Find where the given text appears and provide that cell's center as (x, y) coordinate. 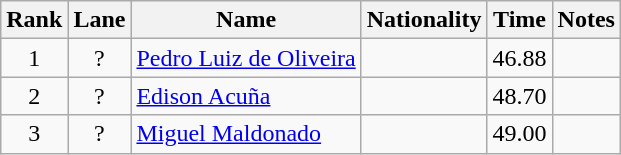
46.88 (520, 58)
Miguel Maldonado (246, 134)
Notes (586, 20)
2 (34, 96)
Edison Acuña (246, 96)
Nationality (424, 20)
49.00 (520, 134)
3 (34, 134)
1 (34, 58)
Name (246, 20)
Rank (34, 20)
Time (520, 20)
Pedro Luiz de Oliveira (246, 58)
Lane (100, 20)
48.70 (520, 96)
